Capture the cell that displays the provided text and extract its [X, Y] central coordinate. 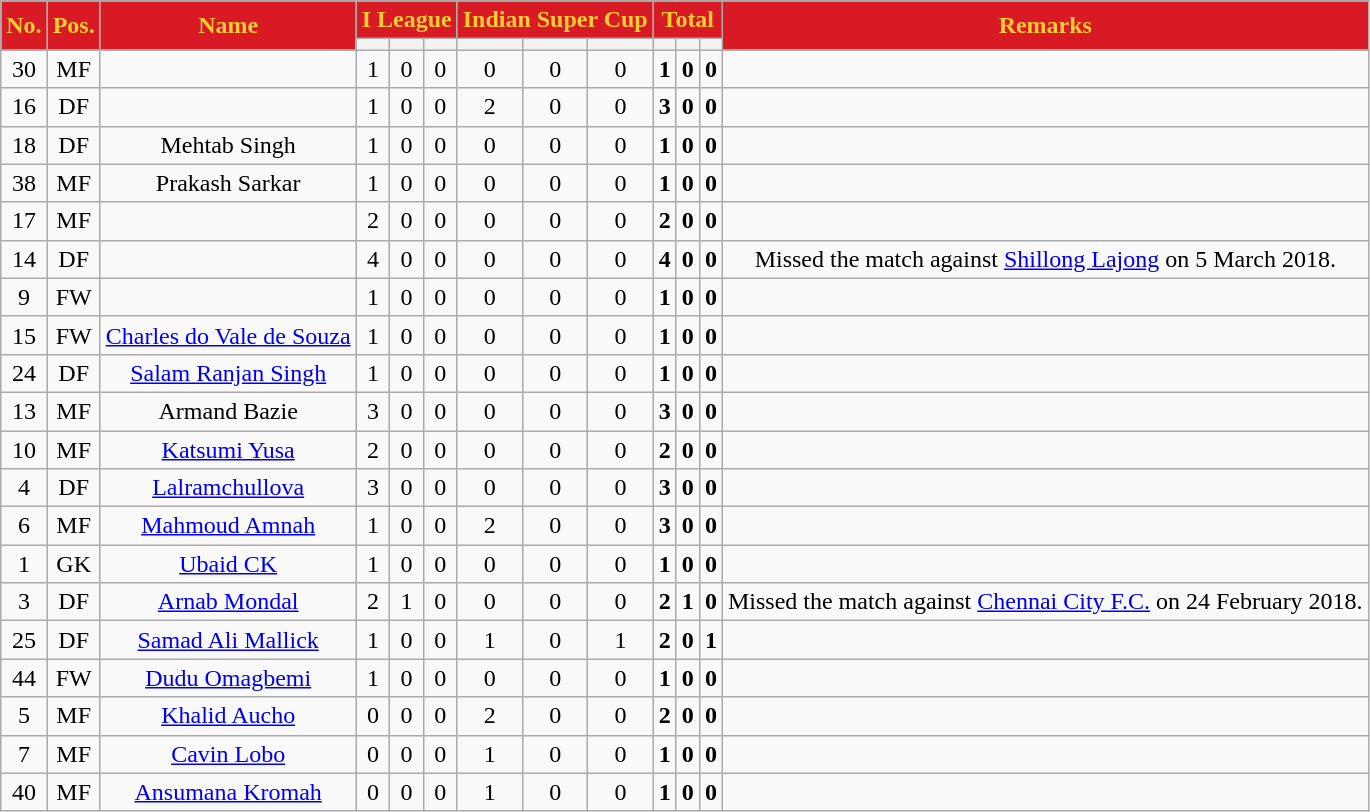
Lalramchullova [228, 488]
15 [24, 335]
40 [24, 792]
Armand Bazie [228, 411]
25 [24, 640]
13 [24, 411]
Khalid Aucho [228, 716]
17 [24, 221]
Katsumi Yusa [228, 449]
Pos. [74, 26]
Dudu Omagbemi [228, 678]
38 [24, 183]
Remarks [1045, 26]
Missed the match against Chennai City F.C. on 24 February 2018. [1045, 602]
Cavin Lobo [228, 754]
Mahmoud Amnah [228, 526]
Missed the match against Shillong Lajong on 5 March 2018. [1045, 259]
Prakash Sarkar [228, 183]
Name [228, 26]
5 [24, 716]
I League [406, 20]
30 [24, 69]
GK [74, 564]
Samad Ali Mallick [228, 640]
Mehtab Singh [228, 145]
14 [24, 259]
18 [24, 145]
Arnab Mondal [228, 602]
24 [24, 373]
No. [24, 26]
44 [24, 678]
6 [24, 526]
9 [24, 297]
Ubaid CK [228, 564]
16 [24, 107]
7 [24, 754]
Ansumana Kromah [228, 792]
Indian Super Cup [555, 20]
10 [24, 449]
Total [688, 20]
Charles do Vale de Souza [228, 335]
Salam Ranjan Singh [228, 373]
